Locate the cell with the specified text and output its [x, y] center coordinate. 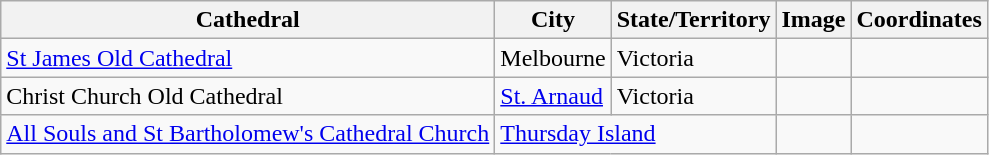
St James Old Cathedral [248, 58]
All Souls and St Bartholomew's Cathedral Church [248, 134]
St. Arnaud [553, 96]
Cathedral [248, 20]
Coordinates [919, 20]
Thursday Island [636, 134]
State/Territory [694, 20]
Image [814, 20]
Christ Church Old Cathedral [248, 96]
Melbourne [553, 58]
City [553, 20]
